Return the (x, y) coordinate for the center point of the cell that contains the specified text.  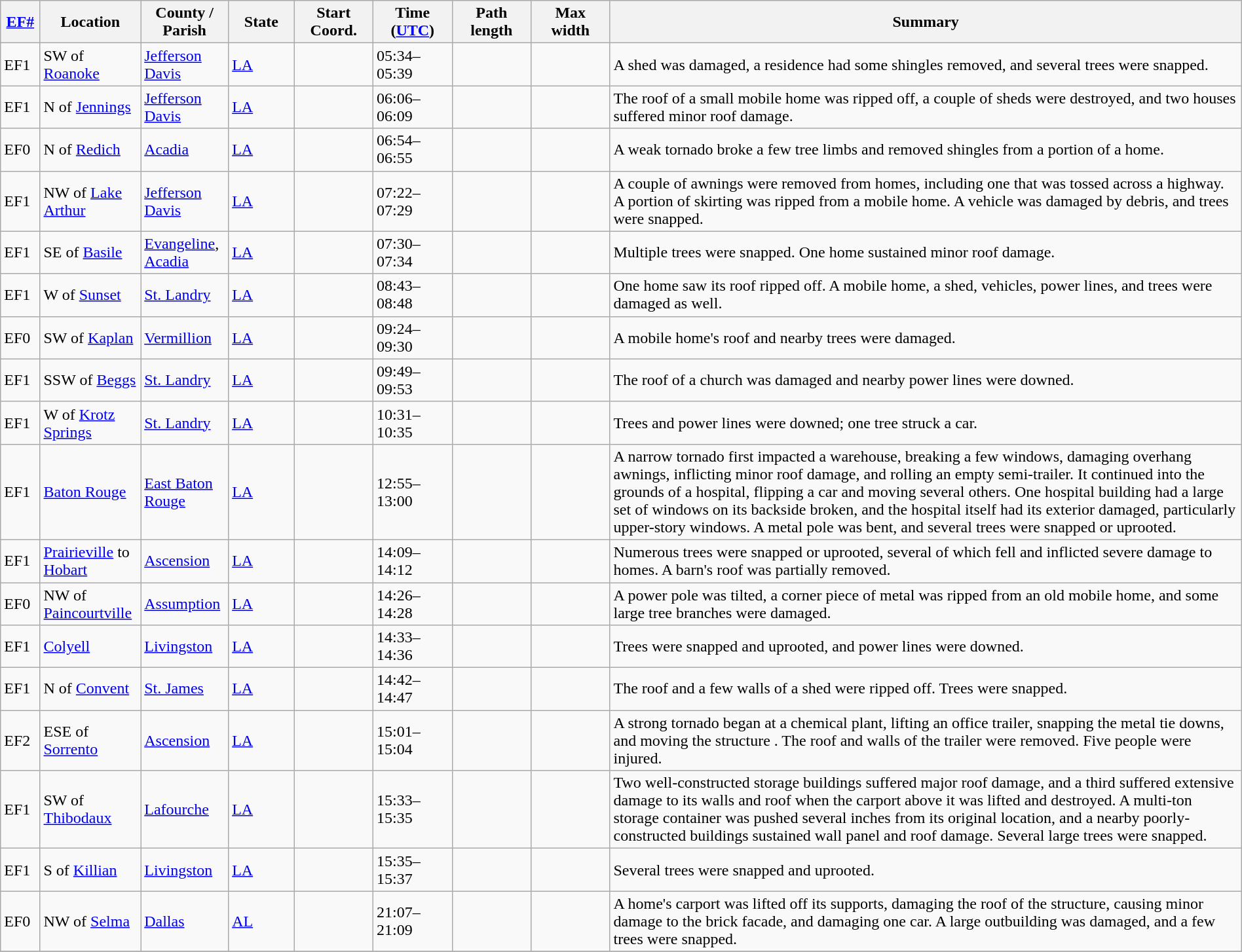
15:33–15:35 (413, 809)
Colyell (90, 647)
Dallas (185, 921)
15:01–15:04 (413, 741)
14:09–14:12 (413, 560)
Prairieville to Hobart (90, 560)
SW of Thibodaux (90, 809)
14:42–14:47 (413, 689)
State (261, 22)
A weak tornado broke a few tree limbs and removed shingles from a portion of a home. (926, 149)
09:24–09:30 (413, 338)
ESE of Sorrento (90, 741)
Path length (491, 22)
14:33–14:36 (413, 647)
A shed was damaged, a residence had some shingles removed, and several trees were snapped. (926, 64)
Assumption (185, 604)
Start Coord. (333, 22)
06:06–06:09 (413, 107)
Time (UTC) (413, 22)
Baton Rouge (90, 492)
14:26–14:28 (413, 604)
Summary (926, 22)
County / Parish (185, 22)
AL (261, 921)
08:43–08:48 (413, 295)
09:49–09:53 (413, 380)
N of Convent (90, 689)
N of Redich (90, 149)
S of Killian (90, 870)
Max width (570, 22)
St. James (185, 689)
05:34–05:39 (413, 64)
Location (90, 22)
SSW of Beggs (90, 380)
One home saw its roof ripped off. A mobile home, a shed, vehicles, power lines, and trees were damaged as well. (926, 295)
07:22–07:29 (413, 201)
A power pole was tilted, a corner piece of metal was ripped from an old mobile home, and some large tree branches were damaged. (926, 604)
06:54–06:55 (413, 149)
SE of Basile (90, 253)
SW of Roanoke (90, 64)
07:30–07:34 (413, 253)
Several trees were snapped and uprooted. (926, 870)
The roof and a few walls of a shed were ripped off. Trees were snapped. (926, 689)
Trees were snapped and uprooted, and power lines were downed. (926, 647)
Vermillion (185, 338)
N of Jennings (90, 107)
SW of Kaplan (90, 338)
The roof of a church was damaged and nearby power lines were downed. (926, 380)
Multiple trees were snapped. One home sustained minor roof damage. (926, 253)
Acadia (185, 149)
East Baton Rouge (185, 492)
NW of Paincourtville (90, 604)
Evangeline, Acadia (185, 253)
The roof of a small mobile home was ripped off, a couple of sheds were destroyed, and two houses suffered minor roof damage. (926, 107)
W of Sunset (90, 295)
Numerous trees were snapped or uprooted, several of which fell and inflicted severe damage to homes. A barn's roof was partially removed. (926, 560)
Lafourche (185, 809)
NW of Selma (90, 921)
10:31–10:35 (413, 423)
Trees and power lines were downed; one tree struck a car. (926, 423)
EF2 (20, 741)
NW of Lake Arthur (90, 201)
12:55–13:00 (413, 492)
15:35–15:37 (413, 870)
EF# (20, 22)
W of Krotz Springs (90, 423)
A mobile home's roof and nearby trees were damaged. (926, 338)
21:07–21:09 (413, 921)
